Extract the [x, y] coordinate from the center of the cell holding the provided text.  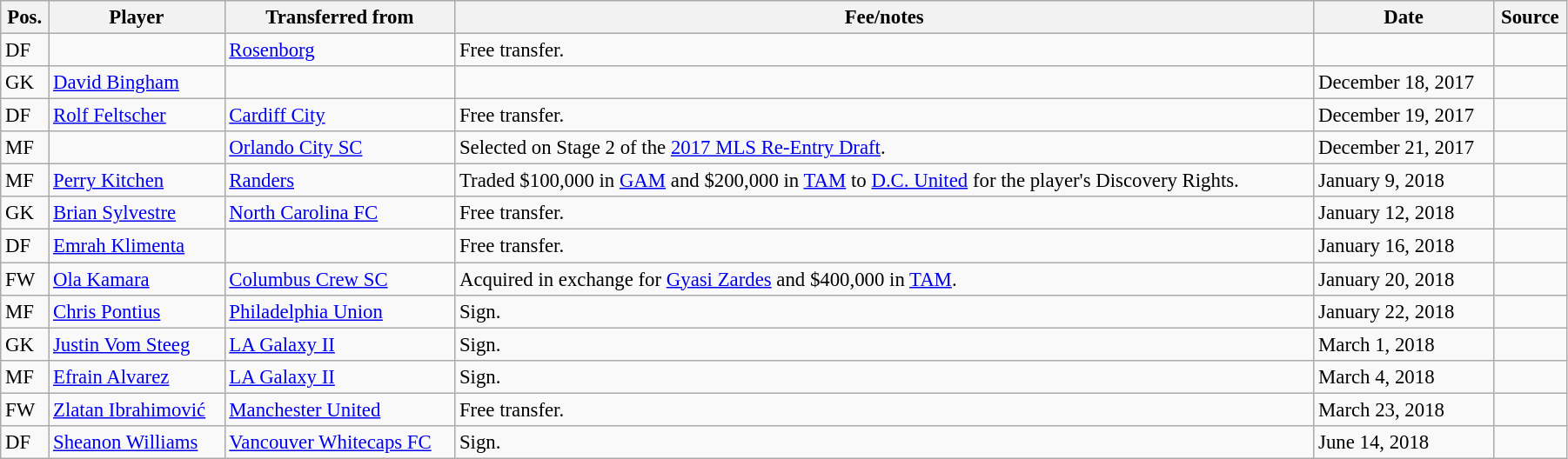
North Carolina FC [339, 213]
January 12, 2018 [1404, 213]
Randers [339, 181]
Acquired in exchange for Gyasi Zardes and $400,000 in TAM. [884, 279]
March 23, 2018 [1404, 409]
Selected on Stage 2 of the 2017 MLS Re-Entry Draft. [884, 148]
Columbus Crew SC [339, 279]
March 4, 2018 [1404, 376]
Ola Kamara [137, 279]
Pos. [24, 17]
March 1, 2018 [1404, 344]
Perry Kitchen [137, 181]
Chris Pontius [137, 311]
Efrain Alvarez [137, 376]
January 22, 2018 [1404, 311]
December 19, 2017 [1404, 116]
Cardiff City [339, 116]
David Bingham [137, 83]
Fee/notes [884, 17]
Zlatan Ibrahimović [137, 409]
Emrah Klimenta [137, 246]
June 14, 2018 [1404, 442]
January 16, 2018 [1404, 246]
Orlando City SC [339, 148]
Source [1530, 17]
Vancouver Whitecaps FC [339, 442]
Traded $100,000 in GAM and $200,000 in TAM to D.C. United for the player's Discovery Rights. [884, 181]
January 20, 2018 [1404, 279]
January 9, 2018 [1404, 181]
Brian Sylvestre [137, 213]
December 21, 2017 [1404, 148]
Sheanon Williams [137, 442]
Rolf Feltscher [137, 116]
Date [1404, 17]
Manchester United [339, 409]
Transferred from [339, 17]
Philadelphia Union [339, 311]
Rosenborg [339, 50]
Player [137, 17]
Justin Vom Steeg [137, 344]
December 18, 2017 [1404, 83]
